Output the (x, y) coordinate of the center of the cell containing the given text.  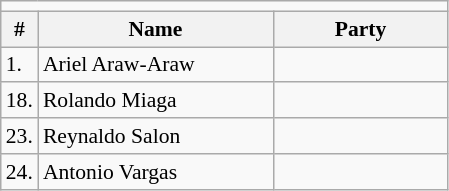
1. (20, 65)
Rolando Miaga (156, 101)
Antonio Vargas (156, 172)
Reynaldo Salon (156, 136)
23. (20, 136)
# (20, 29)
Ariel Araw-Araw (156, 65)
Name (156, 29)
18. (20, 101)
24. (20, 172)
Party (360, 29)
